Locate the cell with the specified text and output its [x, y] center coordinate. 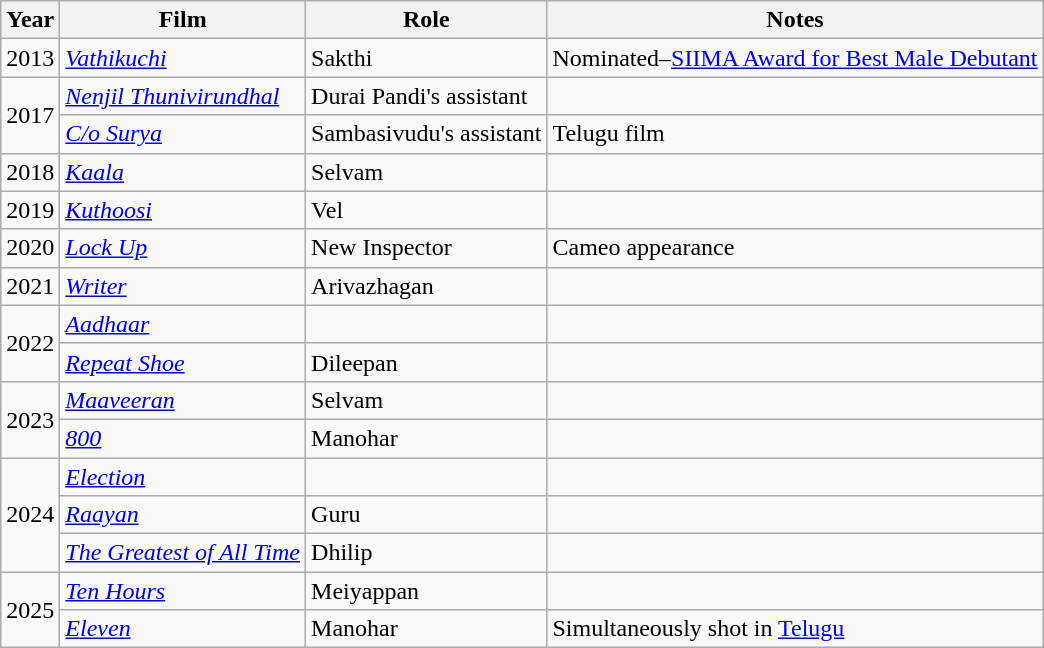
2013 [30, 58]
Guru [426, 515]
Nominated–SIIMA Award for Best Male Debutant [795, 58]
Lock Up [183, 248]
New Inspector [426, 248]
The Greatest of All Time [183, 553]
Simultaneously shot in Telugu [795, 629]
C/o Surya [183, 134]
800 [183, 438]
Meiyappan [426, 591]
Sambasivudu's assistant [426, 134]
Eleven [183, 629]
Nenjil Thunivirundhal [183, 96]
Vathikuchi [183, 58]
2025 [30, 610]
Role [426, 20]
Writer [183, 286]
Election [183, 477]
Arivazhagan [426, 286]
Notes [795, 20]
2020 [30, 248]
Year [30, 20]
Kaala [183, 172]
Durai Pandi's assistant [426, 96]
2022 [30, 343]
Raayan [183, 515]
Telugu film [795, 134]
Film [183, 20]
Dhilip [426, 553]
2018 [30, 172]
2017 [30, 115]
Aadhaar [183, 324]
Sakthi [426, 58]
Kuthoosi [183, 210]
Cameo appearance [795, 248]
Ten Hours [183, 591]
2023 [30, 419]
2019 [30, 210]
Vel [426, 210]
2024 [30, 515]
Repeat Shoe [183, 362]
2021 [30, 286]
Dileepan [426, 362]
Maaveeran [183, 400]
